Identify which cell holds the provided text, then report its (X, Y) central coordinate. 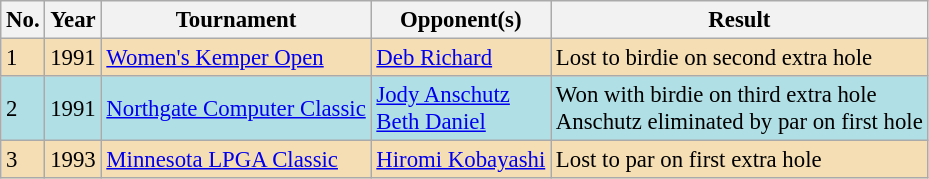
Northgate Computer Classic (236, 108)
Women's Kemper Open (236, 58)
1993 (73, 160)
Lost to birdie on second extra hole (740, 58)
3 (23, 160)
Opponent(s) (461, 20)
1 (23, 58)
Lost to par on first extra hole (740, 160)
Tournament (236, 20)
Year (73, 20)
Deb Richard (461, 58)
Won with birdie on third extra holeAnschutz eliminated by par on first hole (740, 108)
2 (23, 108)
No. (23, 20)
Hiromi Kobayashi (461, 160)
Result (740, 20)
Jody Anschutz Beth Daniel (461, 108)
Minnesota LPGA Classic (236, 160)
